Locate the cell with the specified text and output its [x, y] center coordinate. 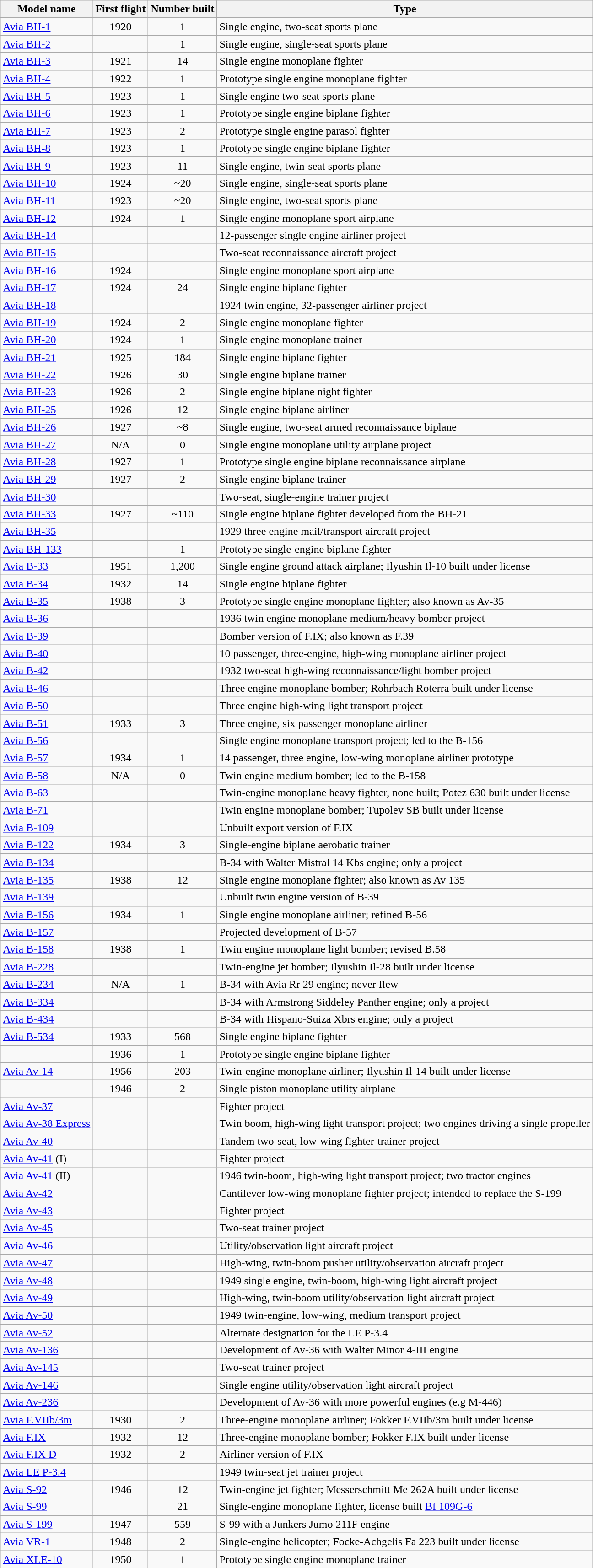
Avia B-157 [47, 932]
Avia B-63 [47, 793]
1949 twin-seat jet trainer project [404, 1472]
1929 three engine mail/transport aircraft project [404, 532]
Avia B-534 [47, 1036]
Development of Av-36 with more powerful engines (e.g M-446) [404, 1402]
Twin engine medium bomber; led to the B-158 [404, 776]
Avia Av-236 [47, 1402]
Projected development of B-57 [404, 932]
Avia B-158 [47, 949]
1924 twin engine, 32-passenger airliner project [404, 305]
Avia Av-52 [47, 1333]
Avia BH-21 [47, 357]
Single piston monoplane utility airplane [404, 1089]
568 [183, 1036]
Avia Av-50 [47, 1315]
1956 [121, 1072]
Prototype single engine monoplane fighter; also known as Av-35 [404, 601]
1930 [121, 1420]
Avia VR-1 [47, 1541]
Twin-engine jet bomber; Ilyushin Il-28 built under license [404, 967]
Single engine ground attack airplane; Ilyushin Il-10 built under license [404, 566]
1921 [121, 61]
Three engine monoplane bomber; Rohrbach Roterra built under license [404, 688]
Avia F.IX D [47, 1455]
Avia BH-23 [47, 392]
Avia Av-49 [47, 1298]
1948 [121, 1541]
Avia BH-20 [47, 340]
Avia B-122 [47, 845]
High-wing, twin-boom utility/observation light aircraft project [404, 1298]
Avia B-51 [47, 723]
Avia B-36 [47, 619]
Twin-engine jet fighter; Messerschmitt Me 262A built under license [404, 1489]
Single engine monoplane transport project; led to the B-156 [404, 740]
Bomber version of F.IX; also known as F.39 [404, 636]
Three-engine monoplane bomber; Fokker F.IX built under license [404, 1437]
1936 [121, 1054]
Avia B-35 [47, 601]
B-34 with Avia Rr 29 engine; never flew [404, 984]
Twin engine monoplane light bomber; revised B.58 [404, 949]
Avia Av-46 [47, 1245]
Three-engine monoplane airliner; Fokker F.VIIb/3m built under license [404, 1420]
Avia Av-41 (I) [47, 1158]
Tandem two-seat, low-wing fighter-trainer project [404, 1141]
Avia B-134 [47, 862]
Single-engine monoplane fighter, license built Bf 109G-6 [404, 1507]
S-99 with a Junkers Jumo 211F engine [404, 1524]
14 passenger, three engine, low-wing monoplane airliner prototype [404, 758]
Three engine, six passenger monoplane airliner [404, 723]
Avia Av-38 Express [47, 1124]
Avia BH-29 [47, 479]
Avia Av-42 [47, 1193]
Avia BH-8 [47, 148]
Avia BH-17 [47, 288]
24 [183, 288]
Avia B-434 [47, 1019]
Two-seat, single-engine trainer project [404, 496]
1949 twin-engine, low-wing, medium transport project [404, 1315]
Avia BH-133 [47, 549]
Avia BH-28 [47, 462]
Avia BH-7 [47, 131]
Single engine biplane fighter developed from the BH-21 [404, 514]
Avia BH-4 [47, 79]
Prototype single engine biplane reconnaissance airplane [404, 462]
1949 single engine, twin-boom, high-wing light aircraft project [404, 1280]
Single engine, twin-seat sports plane [404, 166]
Avia B-334 [47, 1002]
1951 [121, 566]
21 [183, 1507]
Avia BH-3 [47, 61]
30 [183, 375]
Single-engine helicopter; Focke-Achgelis Fa 223 built under license [404, 1541]
Avia BH-25 [47, 410]
Avia B-234 [47, 984]
Avia Av-41 (II) [47, 1176]
Avia BH-14 [47, 236]
Avia BH-30 [47, 496]
Avia Av-40 [47, 1141]
Unbuilt twin engine version of B-39 [404, 897]
Single engine monoplane utility airplane project [404, 444]
Prototype single engine parasol fighter [404, 131]
1,200 [183, 566]
184 [183, 357]
B-34 with Armstrong Siddeley Panther engine; only a project [404, 1002]
Avia BH-15 [47, 253]
1946 twin-boom, high-wing light transport project; two tractor engines [404, 1176]
~110 [183, 514]
Avia BH-6 [47, 113]
Avia LE P-3.4 [47, 1472]
Avia XLE-10 [47, 1559]
Twin boom, high-wing light transport project; two engines driving a single propeller [404, 1124]
Avia B-42 [47, 671]
1950 [121, 1559]
Avia F.IX [47, 1437]
1947 [121, 1524]
Avia BH-19 [47, 323]
Avia BH-26 [47, 427]
Avia Av-146 [47, 1385]
Avia BH-9 [47, 166]
Avia B-109 [47, 828]
Avia S-99 [47, 1507]
1936 twin engine monoplane medium/heavy bomber project [404, 619]
Model name [47, 9]
Three engine high-wing light transport project [404, 706]
Avia Av-43 [47, 1211]
Single engine monoplane airliner; refined B-56 [404, 915]
1922 [121, 79]
Two-seat reconnaissance aircraft project [404, 253]
Avia B-139 [47, 897]
Avia B-71 [47, 810]
First flight [121, 9]
559 [183, 1524]
1925 [121, 357]
Avia Av-48 [47, 1280]
Airliner version of F.IX [404, 1455]
Development of Av-36 with Walter Minor 4-III engine [404, 1350]
Avia B-46 [47, 688]
Avia B-33 [47, 566]
Prototype single engine monoplane fighter [404, 79]
1932 two-seat high-wing reconnaissance/light bomber project [404, 671]
High-wing, twin-boom pusher utility/observation aircraft project [404, 1263]
Avia BH-11 [47, 200]
Avia Av-145 [47, 1368]
Alternate designation for the LE P-3.4 [404, 1333]
Avia B-156 [47, 915]
Avia BH-12 [47, 218]
B-34 with Hispano-Suiza Xbrs engine; only a project [404, 1019]
Avia S-199 [47, 1524]
Cantilever low-wing monoplane fighter project; intended to replace the S-199 [404, 1193]
Avia BH-35 [47, 532]
Single engine utility/observation light aircraft project [404, 1385]
Single engine monoplane fighter; also known as Av 135 [404, 880]
11 [183, 166]
Avia B-39 [47, 636]
Avia BH-33 [47, 514]
Avia BH-16 [47, 270]
Prototype single engine monoplane trainer [404, 1559]
Avia B-50 [47, 706]
Twin engine monoplane bomber; Tupolev SB built under license [404, 810]
Single engine two-seat sports plane [404, 96]
Avia B-40 [47, 653]
203 [183, 1072]
Prototype single-engine biplane fighter [404, 549]
Avia BH-5 [47, 96]
Avia BH-22 [47, 375]
Single engine biplane night fighter [404, 392]
Avia B-135 [47, 880]
Avia S-92 [47, 1489]
Single-engine biplane aerobatic trainer [404, 845]
Avia BH-18 [47, 305]
Avia B-56 [47, 740]
Avia Av-136 [47, 1350]
Single engine, two-seat armed reconnaissance biplane [404, 427]
Twin-engine monoplane airliner; Ilyushin Il-14 built under license [404, 1072]
Avia B-58 [47, 776]
B-34 with Walter Mistral 14 Kbs engine; only a project [404, 862]
Avia BH-1 [47, 27]
Type [404, 9]
Avia F.VIIb/3m [47, 1420]
Avia Av-14 [47, 1072]
Utility/observation light aircraft project [404, 1245]
Avia BH-27 [47, 444]
Avia Av-45 [47, 1228]
~8 [183, 427]
Avia BH-10 [47, 183]
Avia Av-47 [47, 1263]
Twin-engine monoplane heavy fighter, none built; Potez 630 built under license [404, 793]
1920 [121, 27]
Number built [183, 9]
Avia B-57 [47, 758]
Avia B-228 [47, 967]
Single engine biplane airliner [404, 410]
Avia B-34 [47, 584]
12-passenger single engine airliner project [404, 236]
Avia Av-37 [47, 1106]
Avia BH-2 [47, 44]
Single engine monoplane trainer [404, 340]
10 passenger, three-engine, high-wing monoplane airliner project [404, 653]
Unbuilt export version of F.IX [404, 828]
